For the text-containing cell, return its midpoint in (x, y) coordinate format. 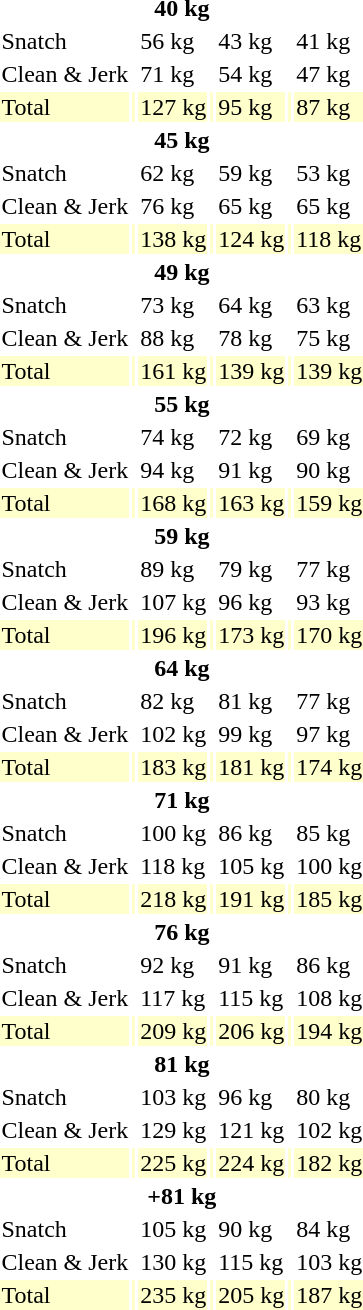
181 kg (252, 767)
73 kg (174, 305)
90 kg (252, 1229)
81 kg (252, 701)
206 kg (252, 1031)
43 kg (252, 41)
191 kg (252, 899)
65 kg (252, 206)
107 kg (174, 602)
89 kg (174, 569)
129 kg (174, 1130)
183 kg (174, 767)
124 kg (252, 239)
62 kg (174, 173)
59 kg (252, 173)
76 kg (174, 206)
99 kg (252, 734)
209 kg (174, 1031)
117 kg (174, 998)
224 kg (252, 1163)
163 kg (252, 503)
161 kg (174, 371)
86 kg (252, 833)
79 kg (252, 569)
121 kg (252, 1130)
54 kg (252, 74)
173 kg (252, 635)
88 kg (174, 338)
138 kg (174, 239)
100 kg (174, 833)
130 kg (174, 1262)
95 kg (252, 107)
56 kg (174, 41)
102 kg (174, 734)
72 kg (252, 437)
103 kg (174, 1097)
78 kg (252, 338)
218 kg (174, 899)
82 kg (174, 701)
235 kg (174, 1295)
92 kg (174, 965)
94 kg (174, 470)
168 kg (174, 503)
225 kg (174, 1163)
71 kg (174, 74)
118 kg (174, 866)
127 kg (174, 107)
205 kg (252, 1295)
196 kg (174, 635)
74 kg (174, 437)
139 kg (252, 371)
64 kg (252, 305)
